From the cell containing the given text, extract its center point as [X, Y] coordinate. 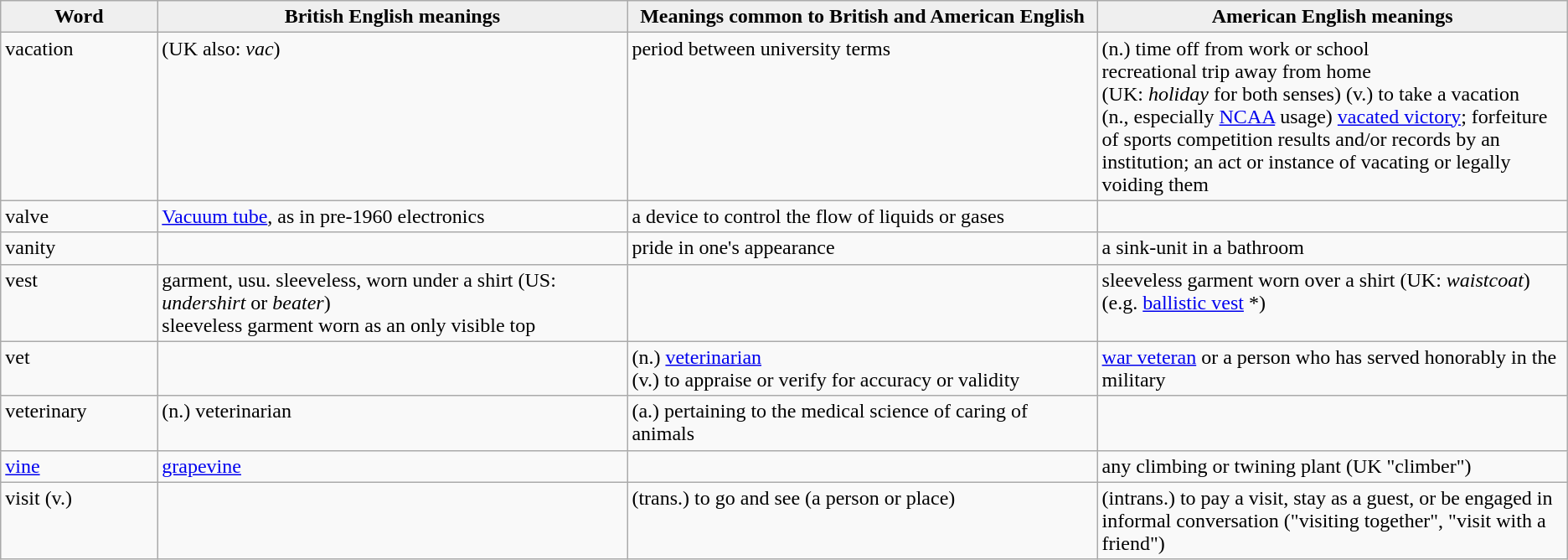
Meanings common to British and American English [863, 17]
(a.) pertaining to the medical science of caring of animals [863, 423]
visit (v.) [79, 521]
pride in one's appearance [863, 248]
veterinary [79, 423]
(n.) veterinarian [392, 423]
war veteran or a person who has served honorably in the military [1332, 369]
(intrans.) to pay a visit, stay as a guest, or be engaged in informal conversation ("visiting together", "visit with a friend") [1332, 521]
grapevine [392, 466]
any climbing or twining plant (UK "climber") [1332, 466]
(trans.) to go and see (a person or place) [863, 521]
sleeveless garment worn over a shirt (UK: waistcoat) (e.g. ballistic vest *) [1332, 303]
a device to control the flow of liquids or gases [863, 216]
(n.) veterinarian (v.) to appraise or verify for accuracy or validity [863, 369]
British English meanings [392, 17]
vet [79, 369]
Word [79, 17]
Vacuum tube, as in pre-1960 electronics [392, 216]
vanity [79, 248]
vest [79, 303]
period between university terms [863, 117]
garment, usu. sleeveless, worn under a shirt (US: undershirt or beater)sleeveless garment worn as an only visible top [392, 303]
vacation [79, 117]
a sink-unit in a bathroom [1332, 248]
valve [79, 216]
American English meanings [1332, 17]
vine [79, 466]
(UK also: vac) [392, 117]
